Pinpoint the cell where the given text exists, returning its (X, Y) midpoint coordinate. 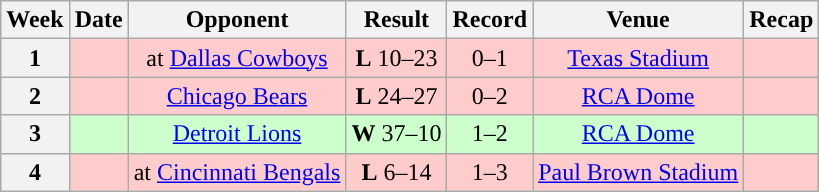
Venue (638, 20)
4 (35, 172)
L 6–14 (396, 172)
0–2 (490, 96)
Detroit Lions (237, 134)
Opponent (237, 20)
Week (35, 20)
2 (35, 96)
Texas Stadium (638, 58)
Chicago Bears (237, 96)
at Cincinnati Bengals (237, 172)
Date (98, 20)
1–2 (490, 134)
Paul Brown Stadium (638, 172)
L 10–23 (396, 58)
0–1 (490, 58)
3 (35, 134)
Record (490, 20)
W 37–10 (396, 134)
L 24–27 (396, 96)
at Dallas Cowboys (237, 58)
1–3 (490, 172)
1 (35, 58)
Recap (782, 20)
Result (396, 20)
